Return [x, y] of the center of cell containing provided text 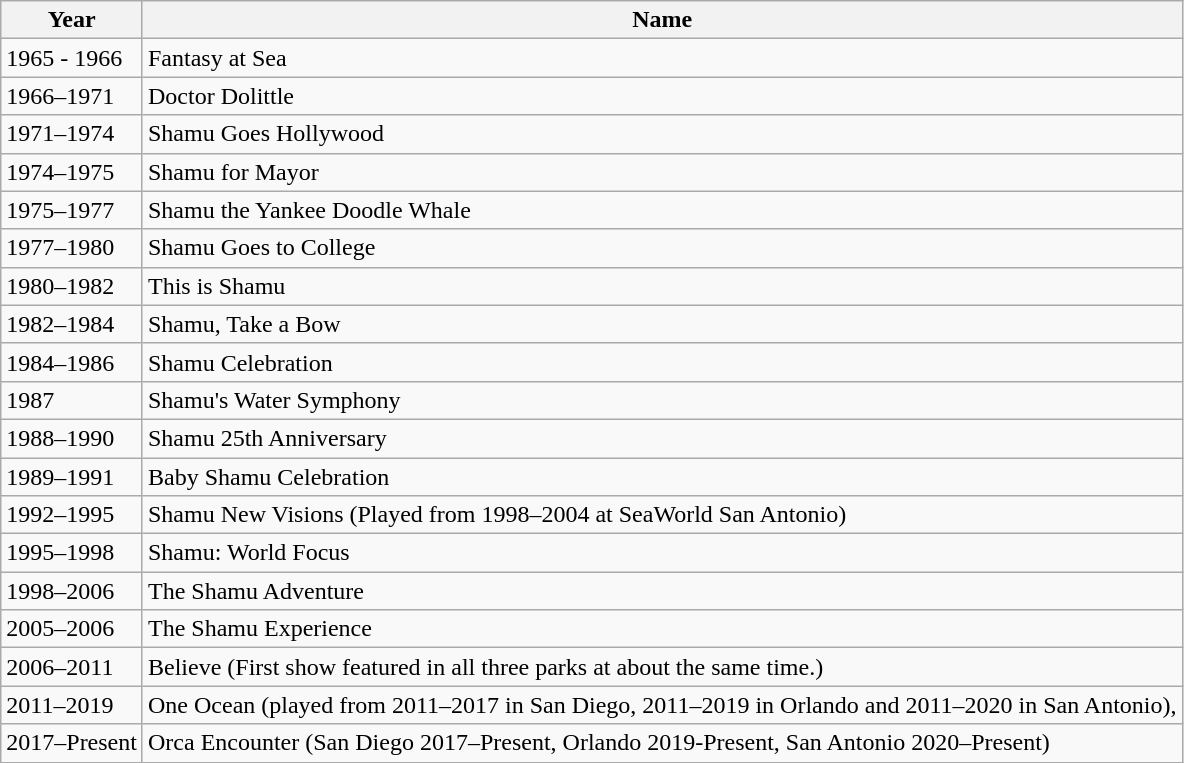
Shamu New Visions (Played from 1998–2004 at SeaWorld San Antonio) [662, 515]
1966–1971 [72, 96]
Doctor Dolittle [662, 96]
Shamu 25th Anniversary [662, 438]
1992–1995 [72, 515]
The Shamu Adventure [662, 591]
1980–1982 [72, 286]
1982–1984 [72, 324]
2006–2011 [72, 667]
Shamu Goes Hollywood [662, 134]
2005–2006 [72, 629]
1971–1974 [72, 134]
Baby Shamu Celebration [662, 477]
1977–1980 [72, 248]
2011–2019 [72, 705]
Shamu the Yankee Doodle Whale [662, 210]
Shamu's Water Symphony [662, 400]
1974–1975 [72, 172]
1995–1998 [72, 553]
Name [662, 20]
1975–1977 [72, 210]
2017–Present [72, 743]
Shamu Goes to College [662, 248]
1988–1990 [72, 438]
1984–1986 [72, 362]
Shamu for Mayor [662, 172]
Fantasy at Sea [662, 58]
This is Shamu [662, 286]
1987 [72, 400]
Year [72, 20]
Shamu Celebration [662, 362]
1965 - 1966 [72, 58]
1998–2006 [72, 591]
Shamu: World Focus [662, 553]
Believe (First show featured in all three parks at about the same time.) [662, 667]
One Ocean (played from 2011–2017 in San Diego, 2011–2019 in Orlando and 2011–2020 in San Antonio), [662, 705]
1989–1991 [72, 477]
Shamu, Take a Bow [662, 324]
Orca Encounter (San Diego 2017–Present, Orlando 2019-Present, San Antonio 2020–Present) [662, 743]
The Shamu Experience [662, 629]
